For the text-containing cell, return its midpoint in (X, Y) coordinate format. 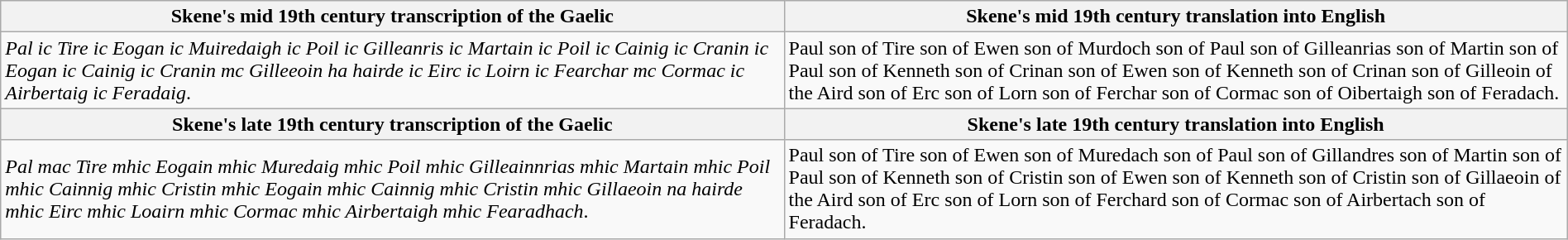
Skene's late 19th century translation into English (1176, 124)
Skene's late 19th century transcription of the Gaelic (392, 124)
Skene's mid 19th century translation into English (1176, 17)
Skene's mid 19th century transcription of the Gaelic (392, 17)
